Identify which cell holds the provided text, then report its [x, y] central coordinate. 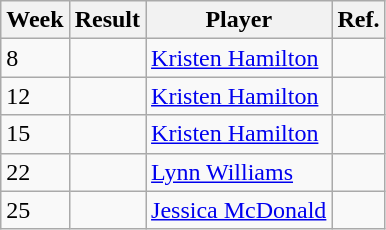
8 [35, 58]
Result [107, 20]
25 [35, 210]
Ref. [358, 20]
15 [35, 134]
22 [35, 172]
12 [35, 96]
Player [239, 20]
Jessica McDonald [239, 210]
Lynn Williams [239, 172]
Week [35, 20]
